Return [X, Y] of the center of cell containing provided text 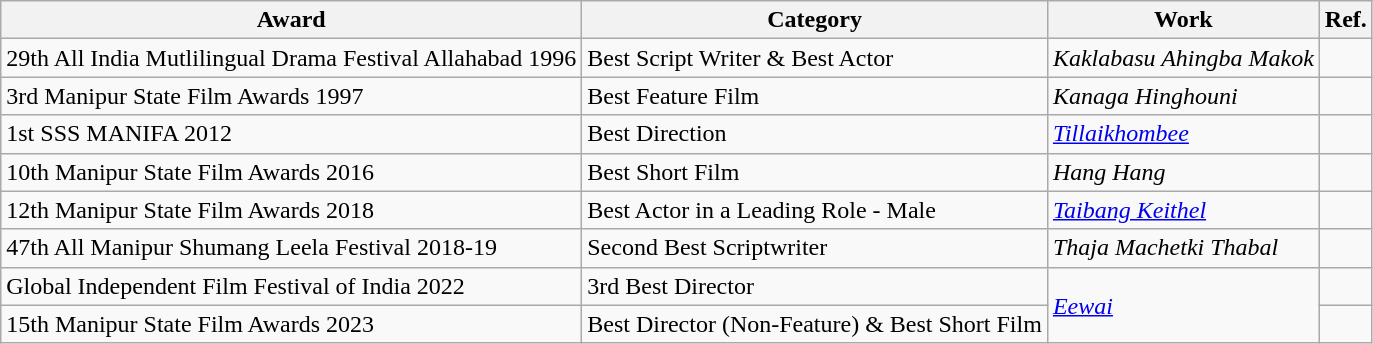
12th Manipur State Film Awards 2018 [292, 210]
Best Direction [815, 134]
Global Independent Film Festival of India 2022 [292, 286]
Thaja Machetki Thabal [1183, 248]
Best Director (Non-Feature) & Best Short Film [815, 324]
1st SSS MANIFA 2012 [292, 134]
3rd Manipur State Film Awards 1997 [292, 96]
Eewai [1183, 305]
Tillaikhombee [1183, 134]
Category [815, 20]
3rd Best Director [815, 286]
Taibang Keithel [1183, 210]
Kanaga Hinghouni [1183, 96]
Kaklabasu Ahingba Makok [1183, 58]
Work [1183, 20]
Best Short Film [815, 172]
Best Script Writer & Best Actor [815, 58]
Second Best Scriptwriter [815, 248]
29th All India Mutlilingual Drama Festival Allahabad 1996 [292, 58]
Best Actor in a Leading Role - Male [815, 210]
Ref. [1346, 20]
15th Manipur State Film Awards 2023 [292, 324]
Best Feature Film [815, 96]
10th Manipur State Film Awards 2016 [292, 172]
Hang Hang [1183, 172]
Award [292, 20]
47th All Manipur Shumang Leela Festival 2018-19 [292, 248]
